From the cell containing the given text, extract its center point as [X, Y] coordinate. 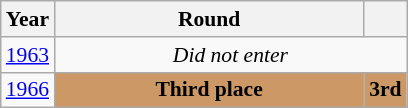
Round [209, 19]
Third place [209, 90]
1966 [28, 90]
1963 [28, 55]
Did not enter [230, 55]
3rd [386, 90]
Year [28, 19]
